Scan for the cell matching the given text and deliver its (x, y) coordinate at center. 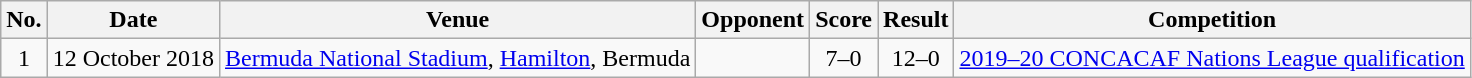
Opponent (753, 20)
No. (24, 20)
Score (844, 20)
2019–20 CONCACAF Nations League qualification (1212, 58)
Competition (1212, 20)
Result (916, 20)
12 October 2018 (133, 58)
Date (133, 20)
Bermuda National Stadium, Hamilton, Bermuda (458, 58)
1 (24, 58)
Venue (458, 20)
12–0 (916, 58)
7–0 (844, 58)
